Capture the cell that displays the provided text and extract its [x, y] central coordinate. 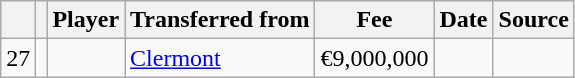
Fee [374, 20]
Clermont [220, 58]
Source [534, 20]
27 [18, 58]
Transferred from [220, 20]
Player [86, 20]
€9,000,000 [374, 58]
Date [464, 20]
